Pinpoint the cell where the given text exists, returning its (x, y) midpoint coordinate. 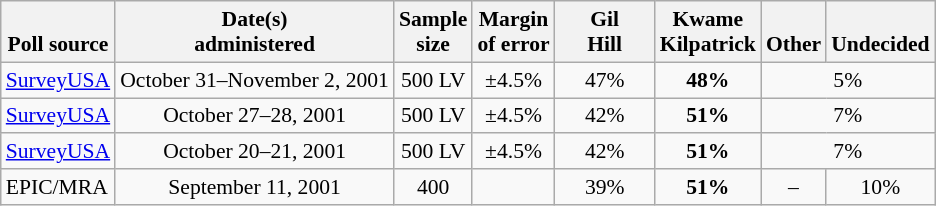
400 (433, 187)
Poll source (58, 32)
October 27–28, 2001 (254, 116)
47% (605, 80)
GilHill (605, 32)
10% (880, 187)
EPIC/MRA (58, 187)
39% (605, 187)
– (794, 187)
48% (708, 80)
KwameKilpatrick (708, 32)
Samplesize (433, 32)
October 20–21, 2001 (254, 152)
5% (848, 80)
Undecided (880, 32)
Date(s)administered (254, 32)
September 11, 2001 (254, 187)
Marginof error (513, 32)
Other (794, 32)
October 31–November 2, 2001 (254, 80)
